Provide the [X, Y] coordinate of the cell's center where the given text is located.  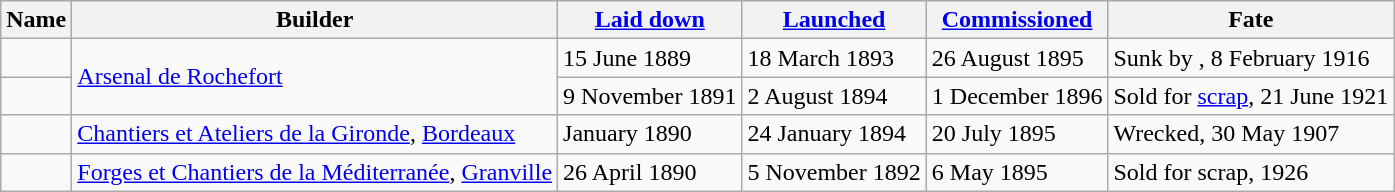
Fate [1251, 20]
Commissioned [1017, 20]
Chantiers et Ateliers de la Gironde, Bordeaux [315, 134]
15 June 1889 [650, 58]
Launched [834, 20]
Sold for scrap, 21 June 1921 [1251, 96]
Wrecked, 30 May 1907 [1251, 134]
Sold for scrap, 1926 [1251, 172]
5 November 1892 [834, 172]
2 August 1894 [834, 96]
Builder [315, 20]
January 1890 [650, 134]
Arsenal de Rochefort [315, 77]
Name [36, 20]
18 March 1893 [834, 58]
26 August 1895 [1017, 58]
26 April 1890 [650, 172]
9 November 1891 [650, 96]
Sunk by , 8 February 1916 [1251, 58]
Forges et Chantiers de la Méditerranée, Granville [315, 172]
Laid down [650, 20]
6 May 1895 [1017, 172]
1 December 1896 [1017, 96]
24 January 1894 [834, 134]
20 July 1895 [1017, 134]
